Find where the given text appears and provide that cell's center as [x, y] coordinate. 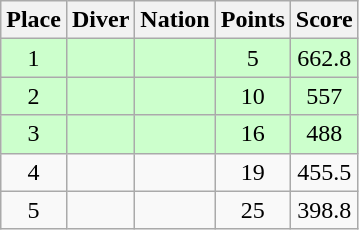
19 [252, 172]
488 [324, 134]
Place [34, 20]
662.8 [324, 58]
16 [252, 134]
398.8 [324, 210]
25 [252, 210]
Nation [175, 20]
Points [252, 20]
455.5 [324, 172]
3 [34, 134]
10 [252, 96]
2 [34, 96]
557 [324, 96]
4 [34, 172]
1 [34, 58]
Score [324, 20]
Diver [100, 20]
